Search for the cell housing the specified text and yield its [x, y] center coordinate. 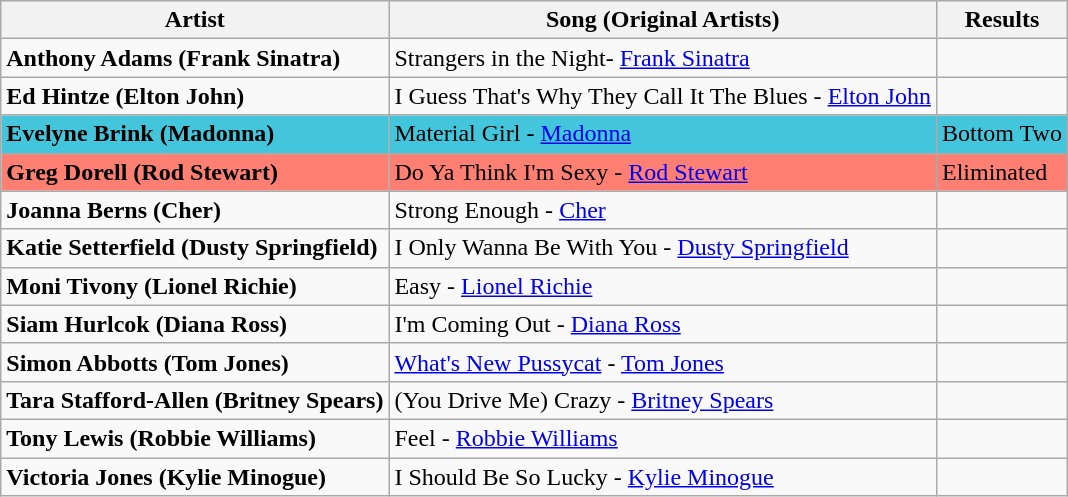
Eliminated [1002, 172]
(You Drive Me) Crazy - Britney Spears [663, 400]
I Only Wanna Be With You - Dusty Springfield [663, 248]
Greg Dorell (Rod Stewart) [195, 172]
I Should Be So Lucky - Kylie Minogue [663, 477]
Strangers in the Night- Frank Sinatra [663, 58]
I Guess That's Why They Call It The Blues - Elton John [663, 96]
Do Ya Think I'm Sexy - Rod Stewart [663, 172]
Moni Tivony (Lionel Richie) [195, 286]
Strong Enough - Cher [663, 210]
Simon Abbotts (Tom Jones) [195, 362]
Siam Hurlcok (Diana Ross) [195, 324]
Victoria Jones (Kylie Minogue) [195, 477]
What's New Pussycat - Tom Jones [663, 362]
I'm Coming Out - Diana Ross [663, 324]
Song (Original Artists) [663, 20]
Evelyne Brink (Madonna) [195, 134]
Katie Setterfield (Dusty Springfield) [195, 248]
Joanna Berns (Cher) [195, 210]
Feel - Robbie Williams [663, 438]
Easy - Lionel Richie [663, 286]
Artist [195, 20]
Results [1002, 20]
Tara Stafford-Allen (Britney Spears) [195, 400]
Bottom Two [1002, 134]
Material Girl - Madonna [663, 134]
Tony Lewis (Robbie Williams) [195, 438]
Ed Hintze (Elton John) [195, 96]
Anthony Adams (Frank Sinatra) [195, 58]
